Search for the cell housing the specified text and yield its (X, Y) center coordinate. 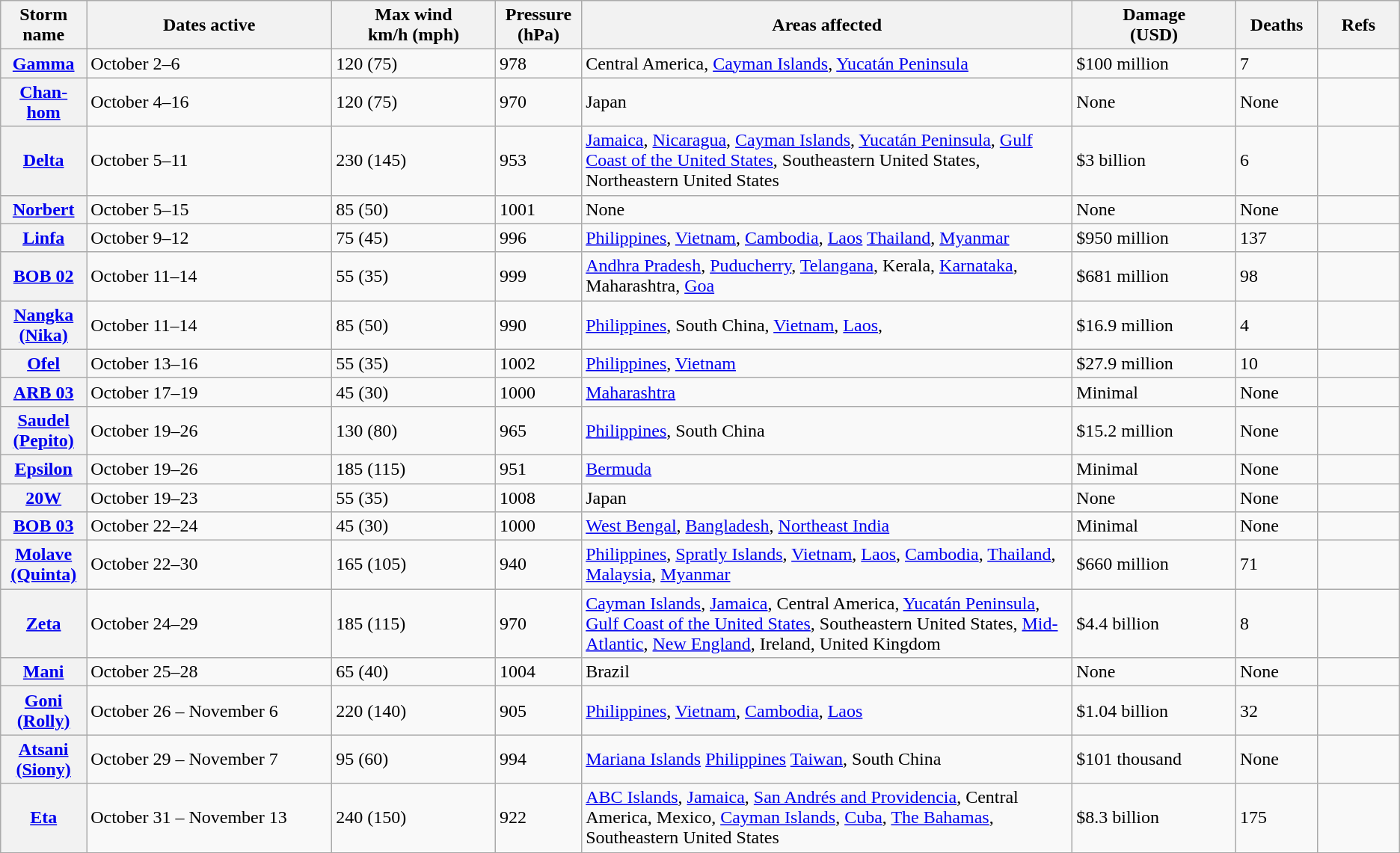
Ofel (43, 363)
75 (45) (414, 238)
$681 million (1155, 277)
$3 billion (1155, 161)
October 9–12 (209, 238)
October 4–16 (209, 102)
Max windkm/h (mph) (414, 25)
165 (105) (414, 565)
Deaths (1276, 25)
$100 million (1155, 64)
Delta (43, 161)
1001 (538, 209)
Pressure(hPa) (538, 25)
Philippines, South China, Vietnam, Laos, (827, 324)
1002 (538, 363)
8 (1276, 623)
905 (538, 710)
Eta (43, 818)
Areas affected (827, 25)
7 (1276, 64)
Goni (Rolly) (43, 710)
1004 (538, 672)
965 (538, 431)
October 25–28 (209, 672)
ABC Islands, Jamaica, San Andrés and Providencia, Central America, Mexico, Cayman Islands, Cuba, The Bahamas, Southeastern United States (827, 818)
240 (150) (414, 818)
Dates active (209, 25)
October 17–19 (209, 392)
978 (538, 64)
BOB 03 (43, 526)
Atsani (Siony) (43, 760)
175 (1276, 818)
Mariana Islands Philippines Taiwan, South China (827, 760)
Molave (Quinta) (43, 565)
990 (538, 324)
$4.4 billion (1155, 623)
Maharashtra (827, 392)
4 (1276, 324)
October 5–11 (209, 161)
October 5–15 (209, 209)
Refs (1358, 25)
Central America, Cayman Islands, Yucatán Peninsula (827, 64)
October 26 – November 6 (209, 710)
Storm name (43, 25)
Damage(USD) (1155, 25)
October 31 – November 13 (209, 818)
Philippines, Spratly Islands, Vietnam, Laos, Cambodia, Thailand, Malaysia, Myanmar (827, 565)
953 (538, 161)
951 (538, 469)
Norbert (43, 209)
Bermuda (827, 469)
1008 (538, 497)
Philippines, Vietnam, Cambodia, Laos Thailand, Myanmar (827, 238)
$660 million (1155, 565)
Zeta (43, 623)
$101 thousand (1155, 760)
$950 million (1155, 238)
October 19–23 (209, 497)
71 (1276, 565)
10 (1276, 363)
230 (145) (414, 161)
994 (538, 760)
Philippines, Vietnam (827, 363)
Mani (43, 672)
6 (1276, 161)
October 13–16 (209, 363)
940 (538, 565)
137 (1276, 238)
Andhra Pradesh, Puducherry, Telangana, Kerala, Karnataka, Maharashtra, Goa (827, 277)
220 (140) (414, 710)
Jamaica, Nicaragua, Cayman Islands, Yucatán Peninsula, Gulf Coast of the United States, Southeastern United States, Northeastern United States (827, 161)
999 (538, 277)
$15.2 million (1155, 431)
October 22–24 (209, 526)
Linfa (43, 238)
922 (538, 818)
Philippines, South China (827, 431)
October 2–6 (209, 64)
130 (80) (414, 431)
$8.3 billion (1155, 818)
West Bengal, Bangladesh, Northeast India (827, 526)
$1.04 billion (1155, 710)
October 22–30 (209, 565)
$27.9 million (1155, 363)
$16.9 million (1155, 324)
Epsilon (43, 469)
Gamma (43, 64)
BOB 02 (43, 277)
95 (60) (414, 760)
996 (538, 238)
32 (1276, 710)
65 (40) (414, 672)
ARB 03 (43, 392)
Chan-hom (43, 102)
Nangka (Nika) (43, 324)
Philippines, Vietnam, Cambodia, Laos (827, 710)
October 29 – November 7 (209, 760)
Brazil (827, 672)
98 (1276, 277)
October 24–29 (209, 623)
Saudel (Pepito) (43, 431)
20W (43, 497)
